Find where the given text appears and provide that cell's center as [x, y] coordinate. 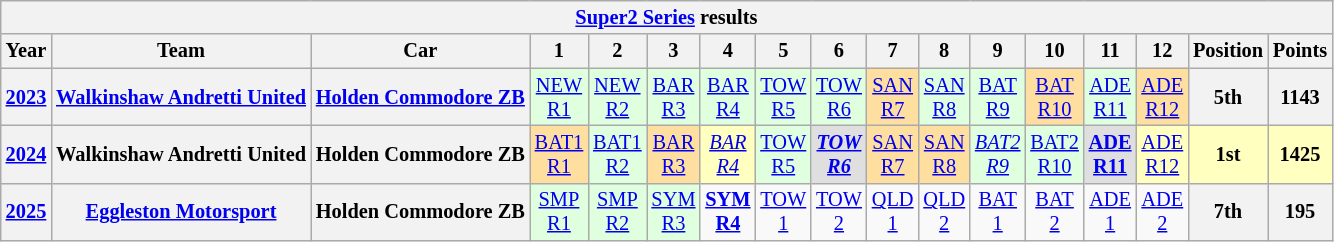
NEWR1 [559, 97]
Team [181, 51]
1st [1228, 154]
TOW2 [839, 212]
9 [998, 51]
7th [1228, 212]
1425 [1300, 154]
Points [1300, 51]
SYMR4 [728, 212]
2023 [26, 97]
8 [944, 51]
1 [559, 51]
12 [1162, 51]
Car [420, 51]
BAT1R2 [617, 154]
3 [674, 51]
QLD1 [893, 212]
2024 [26, 154]
2025 [26, 212]
Super2 Series results [666, 17]
Eggleston Motorsport [181, 212]
4 [728, 51]
10 [1054, 51]
195 [1300, 212]
5th [1228, 97]
BAT1R1 [559, 154]
11 [1110, 51]
SMPR2 [617, 212]
QLD2 [944, 212]
5 [783, 51]
Position [1228, 51]
ADE1 [1110, 212]
BATR9 [998, 97]
NEWR2 [617, 97]
ADE2 [1162, 212]
2 [617, 51]
BAT2R10 [1054, 154]
SYMR3 [674, 212]
BAT1 [998, 212]
TOW1 [783, 212]
BATR10 [1054, 97]
6 [839, 51]
1143 [1300, 97]
SMPR1 [559, 212]
Year [26, 51]
BAT2R9 [998, 154]
7 [893, 51]
BAT2 [1054, 212]
